Output the (x, y) coordinate of the center of the cell containing the given text.  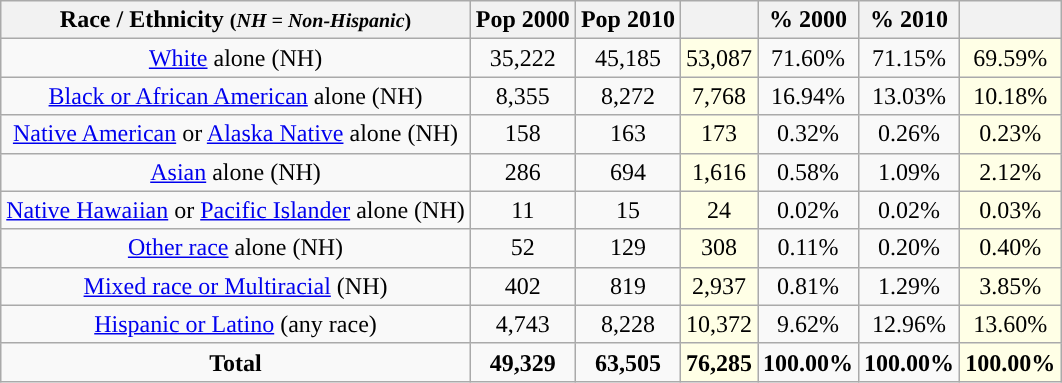
0.26% (910, 134)
Pop 2010 (628, 20)
286 (522, 172)
Total (236, 362)
129 (628, 248)
13.03% (910, 96)
819 (628, 286)
0.40% (1010, 248)
24 (718, 210)
Pop 2000 (522, 20)
0.32% (808, 134)
7,768 (718, 96)
10,372 (718, 324)
2.12% (1010, 172)
49,329 (522, 362)
11 (522, 210)
308 (718, 248)
Asian alone (NH) (236, 172)
52 (522, 248)
0.03% (1010, 210)
8,272 (628, 96)
1,616 (718, 172)
12.96% (910, 324)
% 2010 (910, 20)
0.58% (808, 172)
White alone (NH) (236, 58)
10.18% (1010, 96)
2,937 (718, 286)
9.62% (808, 324)
% 2000 (808, 20)
69.59% (1010, 58)
402 (522, 286)
3.85% (1010, 286)
163 (628, 134)
16.94% (808, 96)
694 (628, 172)
35,222 (522, 58)
76,285 (718, 362)
0.20% (910, 248)
13.60% (1010, 324)
4,743 (522, 324)
Native American or Alaska Native alone (NH) (236, 134)
71.60% (808, 58)
1.09% (910, 172)
1.29% (910, 286)
71.15% (910, 58)
15 (628, 210)
Mixed race or Multiracial (NH) (236, 286)
0.11% (808, 248)
Hispanic or Latino (any race) (236, 324)
8,355 (522, 96)
Black or African American alone (NH) (236, 96)
8,228 (628, 324)
Other race alone (NH) (236, 248)
0.81% (808, 286)
158 (522, 134)
53,087 (718, 58)
173 (718, 134)
Native Hawaiian or Pacific Islander alone (NH) (236, 210)
0.23% (1010, 134)
Race / Ethnicity (NH = Non-Hispanic) (236, 20)
63,505 (628, 362)
45,185 (628, 58)
